Output the [x, y] coordinate of the center of the cell containing the given text.  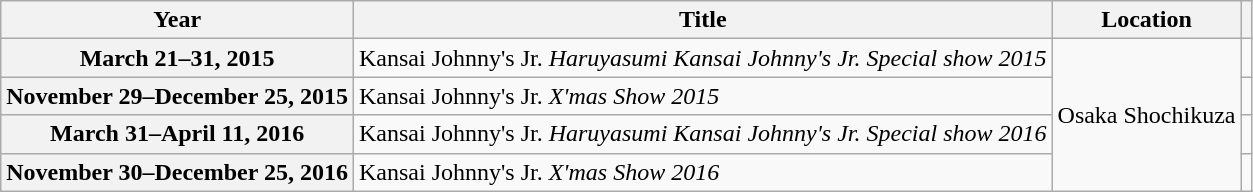
November 29–December 25, 2015 [178, 96]
Osaka Shochikuza [1146, 115]
March 21–31, 2015 [178, 58]
Title [704, 20]
Kansai Johnny's Jr. X'mas Show 2015 [704, 96]
Kansai Johnny's Jr. Haruyasumi Kansai Johnny's Jr. Special show 2016 [704, 134]
Kansai Johnny's Jr. X'mas Show 2016 [704, 172]
November 30–December 25, 2016 [178, 172]
Year [178, 20]
March 31–April 11, 2016 [178, 134]
Kansai Johnny's Jr. Haruyasumi Kansai Johnny's Jr. Special show 2015 [704, 58]
Location [1146, 20]
